Scan for the cell matching the given text and deliver its (X, Y) coordinate at center. 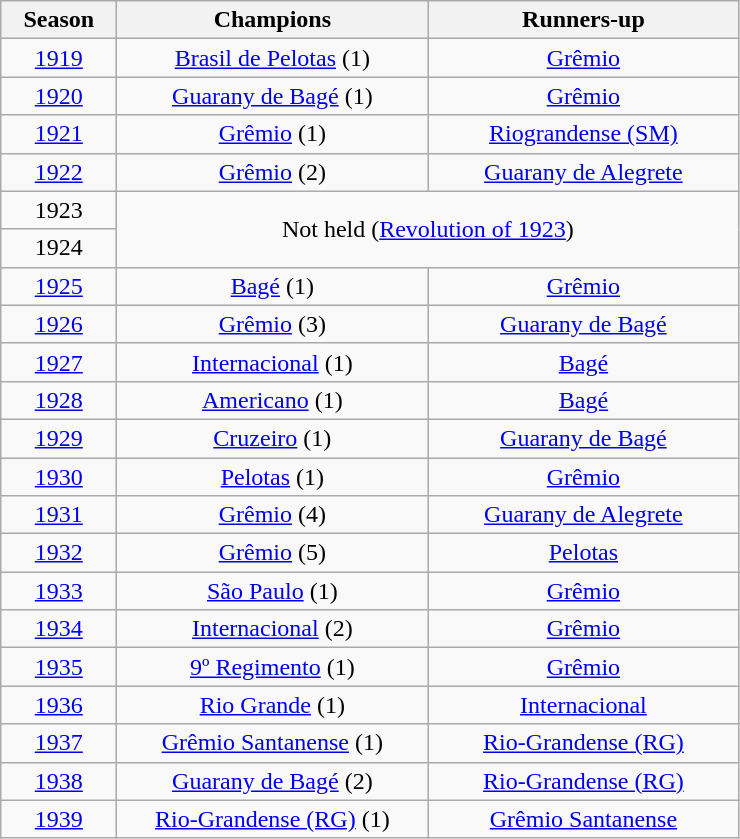
1923 (59, 210)
1927 (59, 362)
1922 (59, 172)
Pelotas (584, 553)
Season (59, 20)
Riograndense (SM) (584, 134)
Grêmio (2) (272, 172)
Not held (Revolution of 1923) (428, 229)
1924 (59, 248)
Brasil de Pelotas (1) (272, 58)
1921 (59, 134)
Bagé (1) (272, 286)
1931 (59, 515)
Internacional (1) (272, 362)
1926 (59, 324)
1939 (59, 819)
Guarany de Bagé (1) (272, 96)
Rio-Grandense (RG) (1) (272, 819)
1938 (59, 781)
1920 (59, 96)
1934 (59, 629)
1929 (59, 438)
1936 (59, 705)
Guarany de Bagé (2) (272, 781)
1932 (59, 553)
Cruzeiro (1) (272, 438)
1930 (59, 477)
Runners-up (584, 20)
Grêmio (3) (272, 324)
1933 (59, 591)
1928 (59, 400)
São Paulo (1) (272, 591)
Grêmio Santanense (1) (272, 743)
1925 (59, 286)
Internacional (2) (272, 629)
Champions (272, 20)
Grêmio (5) (272, 553)
1937 (59, 743)
Grêmio Santanense (584, 819)
Americano (1) (272, 400)
1935 (59, 667)
Rio Grande (1) (272, 705)
Grêmio (1) (272, 134)
Grêmio (4) (272, 515)
1919 (59, 58)
Internacional (584, 705)
9º Regimento (1) (272, 667)
Pelotas (1) (272, 477)
